Detect which cell encompasses the target text, then output its (X, Y) center coordinate. 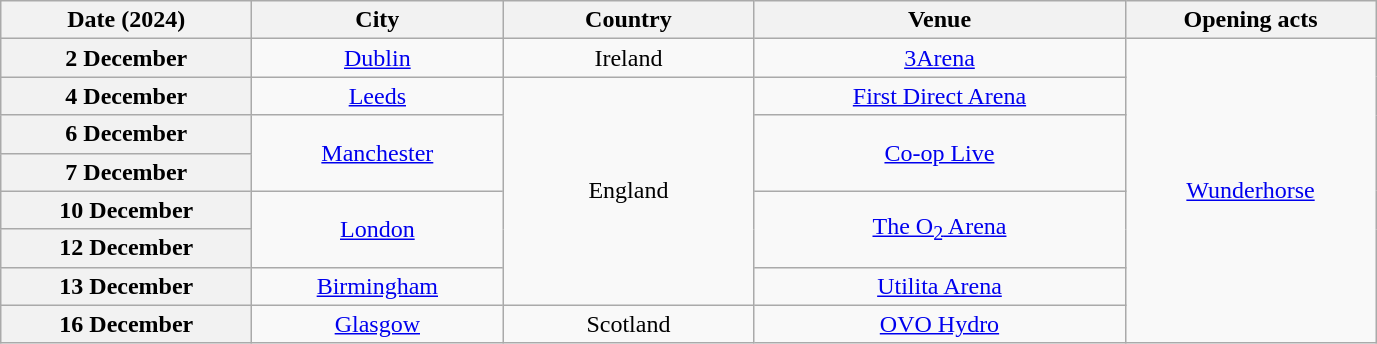
Date (2024) (126, 20)
16 December (126, 324)
Venue (940, 20)
OVO Hydro (940, 324)
13 December (126, 286)
Utilita Arena (940, 286)
Manchester (378, 153)
First Direct Arena (940, 96)
4 December (126, 96)
Wunderhorse (1250, 191)
Country (628, 20)
City (378, 20)
Birmingham (378, 286)
7 December (126, 172)
10 December (126, 210)
Dublin (378, 58)
The O2 Arena (940, 229)
Ireland (628, 58)
2 December (126, 58)
Co-op Live (940, 153)
12 December (126, 248)
Opening acts (1250, 20)
London (378, 229)
6 December (126, 134)
Scotland (628, 324)
Glasgow (378, 324)
Leeds (378, 96)
3Arena (940, 58)
England (628, 191)
